Return the [X, Y] coordinate for the center point of the cell that contains the specified text.  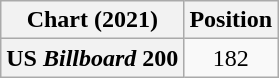
Chart (2021) [92, 20]
182 [231, 58]
Position [231, 20]
US Billboard 200 [92, 58]
